Capture the cell that displays the provided text and extract its (X, Y) central coordinate. 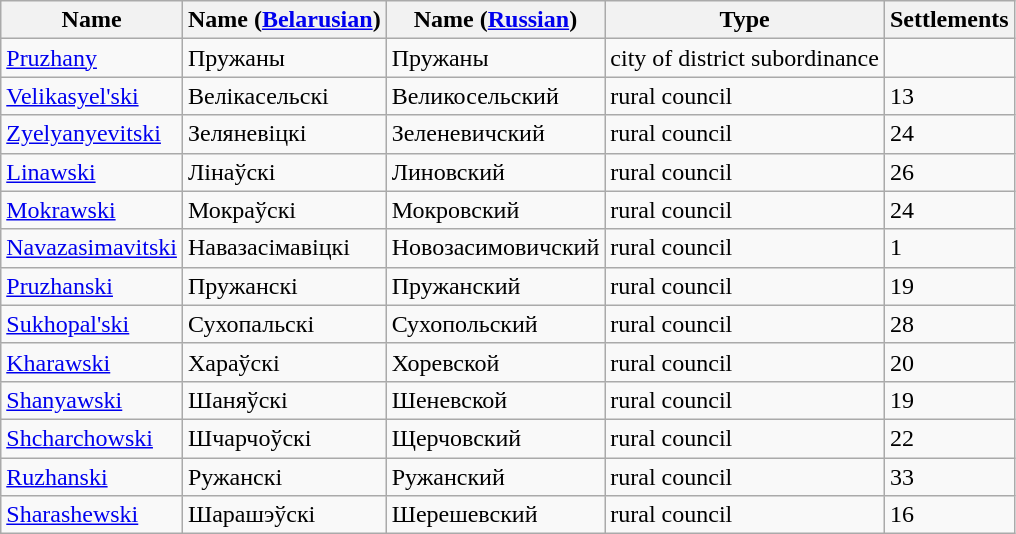
20 (949, 362)
Велікасельскі (284, 96)
Name (Belarusian) (284, 20)
Зеленевичский (496, 134)
Pruzhanski (92, 286)
22 (949, 438)
Пружанскі (284, 286)
Ruzhanski (92, 477)
Шарашэўскі (284, 515)
Хараўскі (284, 362)
Лінаўскі (284, 172)
Mokrawski (92, 210)
Мокраўскі (284, 210)
Type (745, 20)
Sharashewski (92, 515)
Сухопальскі (284, 324)
Шчарчоўскі (284, 438)
13 (949, 96)
26 (949, 172)
Мокровский (496, 210)
Navazasimavitski (92, 248)
Name (92, 20)
Сухопольский (496, 324)
Новозасимовичский (496, 248)
Щерчовский (496, 438)
Pruzhany (92, 58)
Name (Russian) (496, 20)
Шерешевский (496, 515)
1 (949, 248)
Навазасімавіцкі (284, 248)
Хоревской (496, 362)
city of district subordinance (745, 58)
Линовский (496, 172)
Шаняўскі (284, 400)
Зеляневіцкі (284, 134)
Sukhopal'ski (92, 324)
Великосельский (496, 96)
Settlements (949, 20)
Zyelyanyevitski (92, 134)
33 (949, 477)
Kharawski (92, 362)
28 (949, 324)
Shcharchowski (92, 438)
Shanyawski (92, 400)
Ружанский (496, 477)
Пружанский (496, 286)
Linawski (92, 172)
Ружанскі (284, 477)
Шеневской (496, 400)
Velikasyel'ski (92, 96)
16 (949, 515)
